Search for the cell housing the specified text and yield its (x, y) center coordinate. 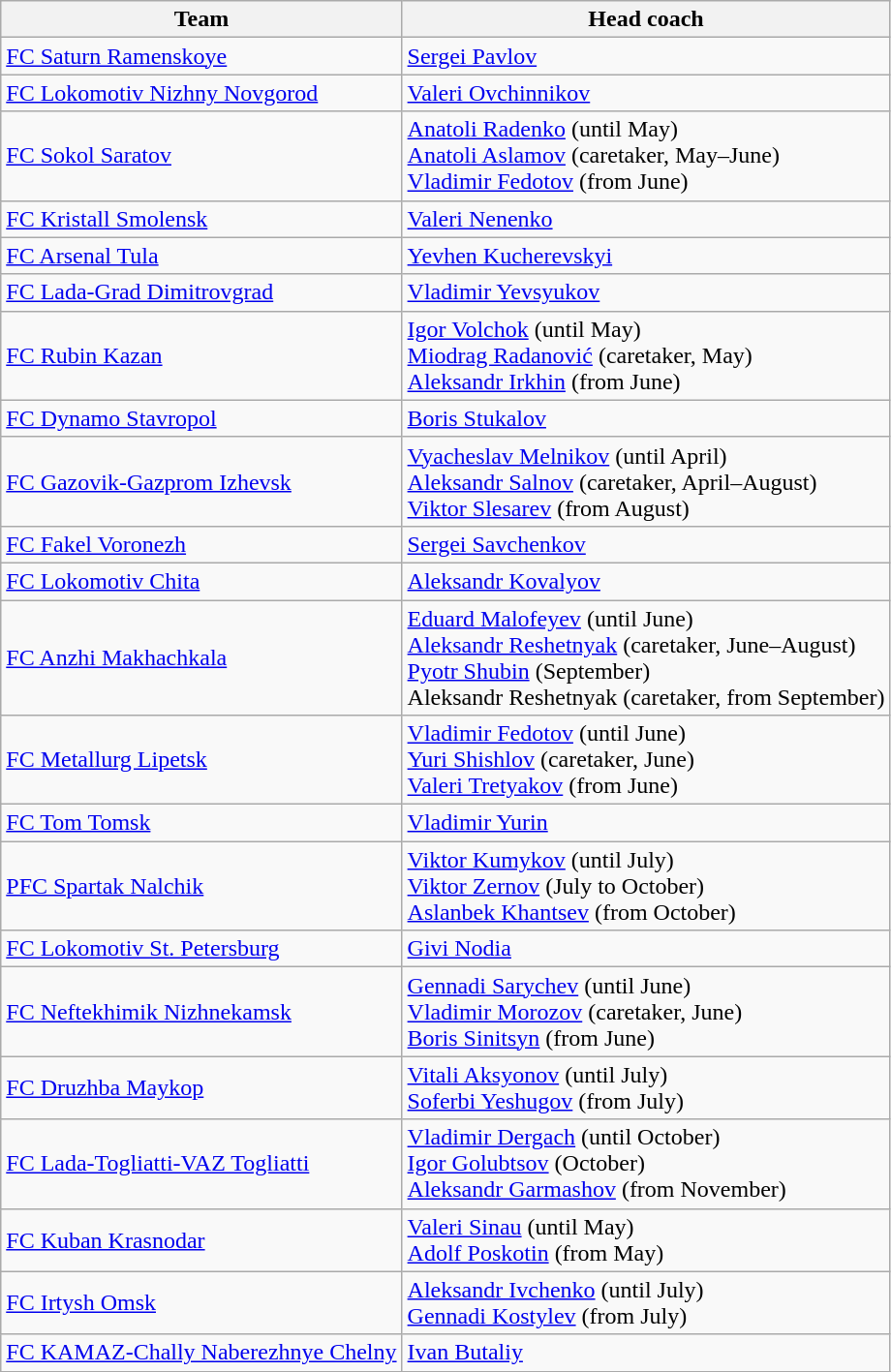
FC Kristall Smolensk (201, 219)
FC Dynamo Stavropol (201, 418)
FC Anzhi Makhachkala (201, 658)
Gennadi Sarychev (until June)Vladimir Morozov (caretaker, June)Boris Sinitsyn (from June) (646, 1012)
Ivan Butaliy (646, 1353)
Viktor Kumykov (until July)Viktor Zernov (July to October)Aslanbek Khantsev (from October) (646, 886)
Igor Volchok (until May)Miodrag Radanović (caretaker, May)Aleksandr Irkhin (from June) (646, 355)
Valeri Nenenko (646, 219)
Sergei Pavlov (646, 56)
FC Tom Tomsk (201, 823)
Vladimir Yurin (646, 823)
FC Druzhba Maykop (201, 1088)
Vladimir Fedotov (until June)Yuri Shishlov (caretaker, June)Valeri Tretyakov (from June) (646, 760)
FC Gazovik-Gazprom Izhevsk (201, 481)
Sergei Savchenkov (646, 544)
Vitali Aksyonov (until July)Soferbi Yeshugov (from July) (646, 1088)
FC Arsenal Tula (201, 256)
FC Lada-Togliatti-VAZ Togliatti (201, 1164)
FC Lokomotiv Nizhny Novgorod (201, 93)
FC Saturn Ramenskoye (201, 56)
Aleksandr Kovalyov (646, 581)
FC Irtysh Omsk (201, 1303)
FC Kuban Krasnodar (201, 1239)
Team (201, 19)
Vladimir Yevsyukov (646, 292)
Valeri Ovchinnikov (646, 93)
Boris Stukalov (646, 418)
Aleksandr Ivchenko (until July)Gennadi Kostylev (from July) (646, 1303)
FC Lokomotiv St. Petersburg (201, 949)
FC Rubin Kazan (201, 355)
Vladimir Dergach (until October)Igor Golubtsov (October)Aleksandr Garmashov (from November) (646, 1164)
FC Metallurg Lipetsk (201, 760)
Yevhen Kucherevskyi (646, 256)
FC KAMAZ-Chally Naberezhnye Chelny (201, 1353)
FC Neftekhimik Nizhnekamsk (201, 1012)
Head coach (646, 19)
Valeri Sinau (until May)Adolf Poskotin (from May) (646, 1239)
Eduard Malofeyev (until June)Aleksandr Reshetnyak (caretaker, June–August)Pyotr Shubin (September)Aleksandr Reshetnyak (caretaker, from September) (646, 658)
FC Lada-Grad Dimitrovgrad (201, 292)
Givi Nodia (646, 949)
FC Lokomotiv Chita (201, 581)
Anatoli Radenko (until May)Anatoli Aslamov (caretaker, May–June)Vladimir Fedotov (from June) (646, 156)
FC Sokol Saratov (201, 156)
Vyacheslav Melnikov (until April)Aleksandr Salnov (caretaker, April–August)Viktor Slesarev (from August) (646, 481)
FC Fakel Voronezh (201, 544)
PFC Spartak Nalchik (201, 886)
